Pinpoint the cell where the given text exists, returning its [X, Y] midpoint coordinate. 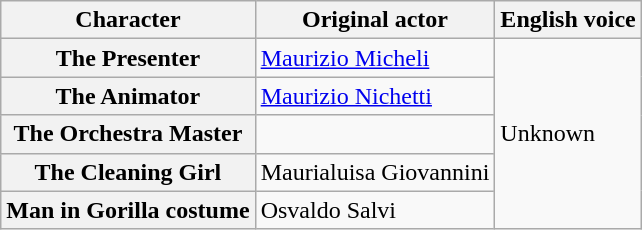
Maurialuisa Giovannini [375, 172]
Man in Gorilla costume [128, 210]
The Cleaning Girl [128, 172]
Character [128, 20]
The Animator [128, 96]
Maurizio Micheli [375, 58]
The Orchestra Master [128, 134]
The Presenter [128, 58]
Osvaldo Salvi [375, 210]
Unknown [568, 134]
Maurizio Nichetti [375, 96]
Original actor [375, 20]
English voice [568, 20]
